Find where the given text appears and provide that cell's center as (X, Y) coordinate. 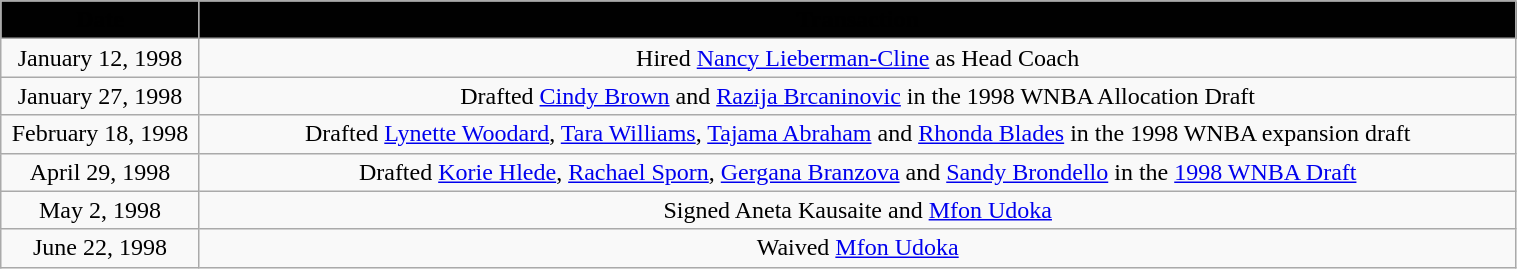
May 2, 1998 (100, 210)
Hired Nancy Lieberman-Cline as Head Coach (858, 58)
Date (100, 20)
February 18, 1998 (100, 134)
Drafted Korie Hlede, Rachael Sporn, Gergana Branzova and Sandy Brondello in the 1998 WNBA Draft (858, 172)
April 29, 1998 (100, 172)
Signed Aneta Kausaite and Mfon Udoka (858, 210)
Waived Mfon Udoka (858, 248)
Drafted Cindy Brown and Razija Brcaninovic in the 1998 WNBA Allocation Draft (858, 96)
January 12, 1998 (100, 58)
June 22, 1998 (100, 248)
Transaction (858, 20)
Drafted Lynette Woodard, Tara Williams, Tajama Abraham and Rhonda Blades in the 1998 WNBA expansion draft (858, 134)
January 27, 1998 (100, 96)
